Pinpoint the cell where the given text exists, returning its [x, y] midpoint coordinate. 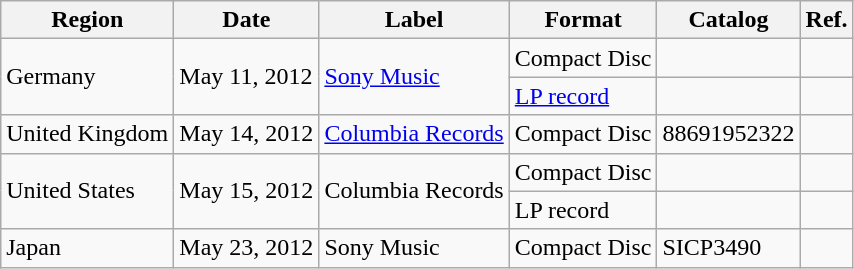
United States [88, 191]
Germany [88, 77]
Label [414, 20]
May 23, 2012 [246, 248]
Region [88, 20]
Ref. [826, 20]
United Kingdom [88, 134]
SICP3490 [728, 248]
Format [583, 20]
88691952322 [728, 134]
Catalog [728, 20]
May 15, 2012 [246, 191]
May 11, 2012 [246, 77]
Japan [88, 248]
May 14, 2012 [246, 134]
Date [246, 20]
